Extract the (X, Y) coordinate from the center of the cell holding the provided text.  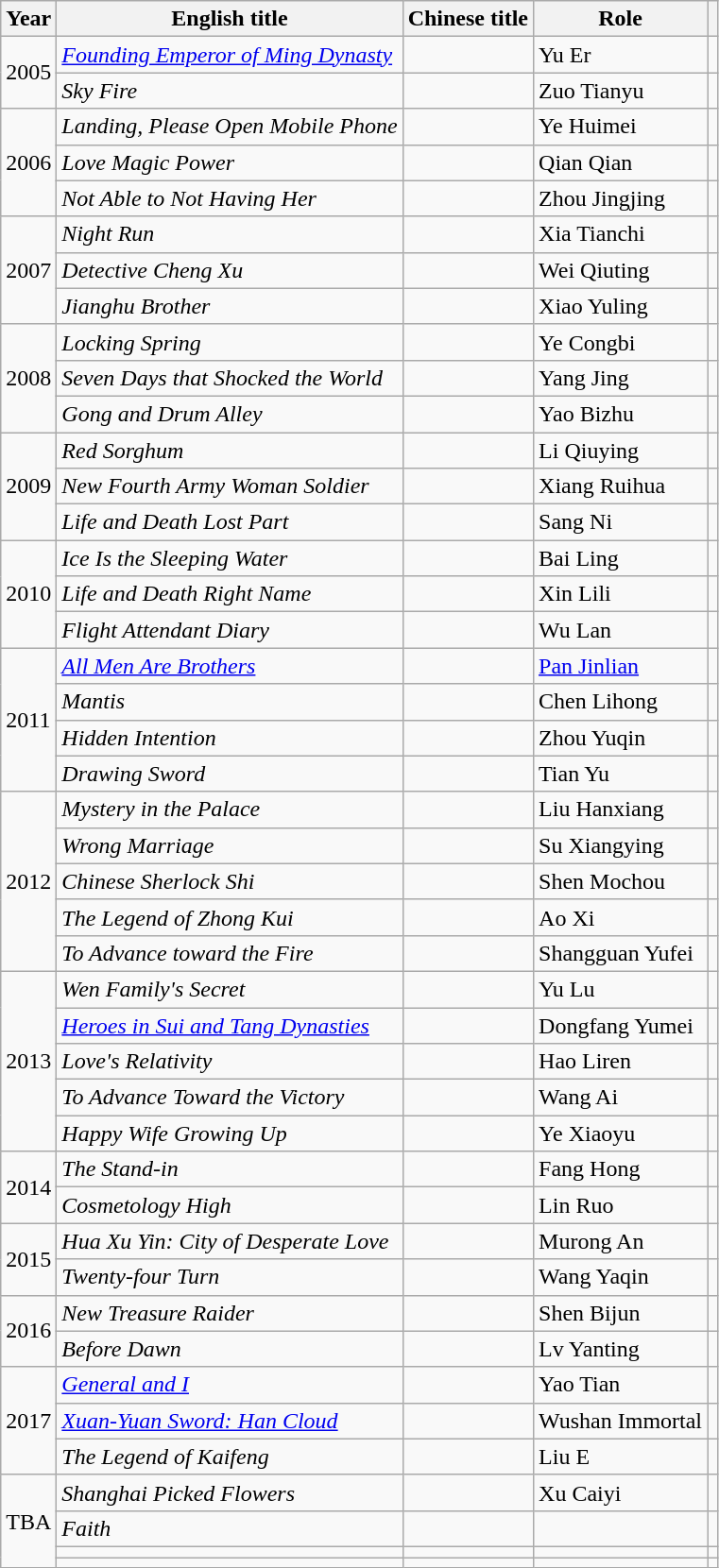
Sang Ni (621, 522)
Tian Yu (621, 774)
Mystery in the Palace (230, 810)
Twenty-four Turn (230, 1277)
Wei Qiuting (621, 270)
Xiang Ruihua (621, 486)
Shanghai Picked Flowers (230, 1492)
Love Magic Power (230, 162)
English title (230, 19)
Founding Emperor of Ming Dynasty (230, 55)
Xin Lili (621, 594)
Fang Hong (621, 1169)
Gong and Drum Alley (230, 414)
Happy Wife Growing Up (230, 1133)
Life and Death Lost Part (230, 522)
Wang Yaqin (621, 1277)
Xia Tianchi (621, 234)
To Advance Toward the Victory (230, 1098)
Yu Er (621, 55)
New Treasure Raider (230, 1313)
All Men Are Brothers (230, 666)
Before Dawn (230, 1349)
Yang Jing (621, 378)
Hidden Intention (230, 738)
Heroes in Sui and Tang Dynasties (230, 1025)
Drawing Sword (230, 774)
New Fourth Army Woman Soldier (230, 486)
Landing, Please Open Mobile Phone (230, 127)
Chinese Sherlock Shi (230, 881)
Ye Xiaoyu (621, 1133)
The Stand-in (230, 1169)
Ye Congbi (621, 342)
Shen Mochou (621, 881)
2005 (28, 73)
Role (621, 19)
Su Xiangying (621, 845)
Year (28, 19)
2016 (28, 1331)
Liu E (621, 1457)
Seven Days that Shocked the World (230, 378)
2015 (28, 1259)
Wushan Immortal (621, 1421)
Faith (230, 1528)
TBA (28, 1521)
Detective Cheng Xu (230, 270)
Liu Hanxiang (621, 810)
The Legend of Kaifeng (230, 1457)
Yao Tian (621, 1385)
Red Sorghum (230, 451)
Xu Caiyi (621, 1492)
Murong An (621, 1241)
Xiao Yuling (621, 306)
Shangguan Yufei (621, 953)
Lv Yanting (621, 1349)
Xuan-Yuan Sword: Han Cloud (230, 1421)
The Legend of Zhong Kui (230, 917)
Chen Lihong (621, 702)
Pan Jinlian (621, 666)
Wu Lan (621, 630)
Ao Xi (621, 917)
To Advance toward the Fire (230, 953)
Hua Xu Yin: City of Desperate Love (230, 1241)
2006 (28, 162)
2007 (28, 270)
Li Qiuying (621, 451)
Yu Lu (621, 989)
Zhou Yuqin (621, 738)
2009 (28, 486)
Life and Death Right Name (230, 594)
Wrong Marriage (230, 845)
Love's Relativity (230, 1062)
Bai Ling (621, 558)
Lin Ruo (621, 1205)
Cosmetology High (230, 1205)
Ice Is the Sleeping Water (230, 558)
Wen Family's Secret (230, 989)
Dongfang Yumei (621, 1025)
Locking Spring (230, 342)
Hao Liren (621, 1062)
Not Able to Not Having Her (230, 198)
Shen Bijun (621, 1313)
2014 (28, 1187)
Qian Qian (621, 162)
2012 (28, 881)
Ye Huimei (621, 127)
2011 (28, 720)
Night Run (230, 234)
Jianghu Brother (230, 306)
Zuo Tianyu (621, 91)
General and I (230, 1385)
2010 (28, 594)
2013 (28, 1061)
2017 (28, 1421)
Sky Fire (230, 91)
Zhou Jingjing (621, 198)
Chinese title (468, 19)
Mantis (230, 702)
Yao Bizhu (621, 414)
2008 (28, 378)
Wang Ai (621, 1098)
Flight Attendant Diary (230, 630)
